Provide the (X, Y) coordinate of the cell's center where the given text is located.  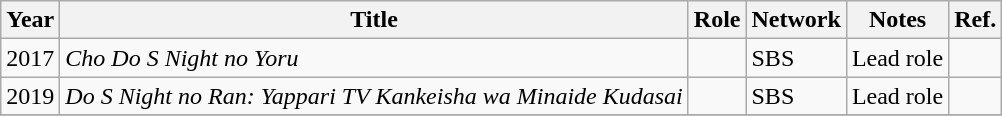
Cho Do S Night no Yoru (374, 58)
Year (30, 20)
2017 (30, 58)
Network (796, 20)
Notes (897, 20)
Role (717, 20)
Title (374, 20)
2019 (30, 96)
Ref. (976, 20)
Do S Night no Ran: Yappari TV Kankeisha wa Minaide Kudasai (374, 96)
